From the cell containing the given text, extract its center point as (X, Y) coordinate. 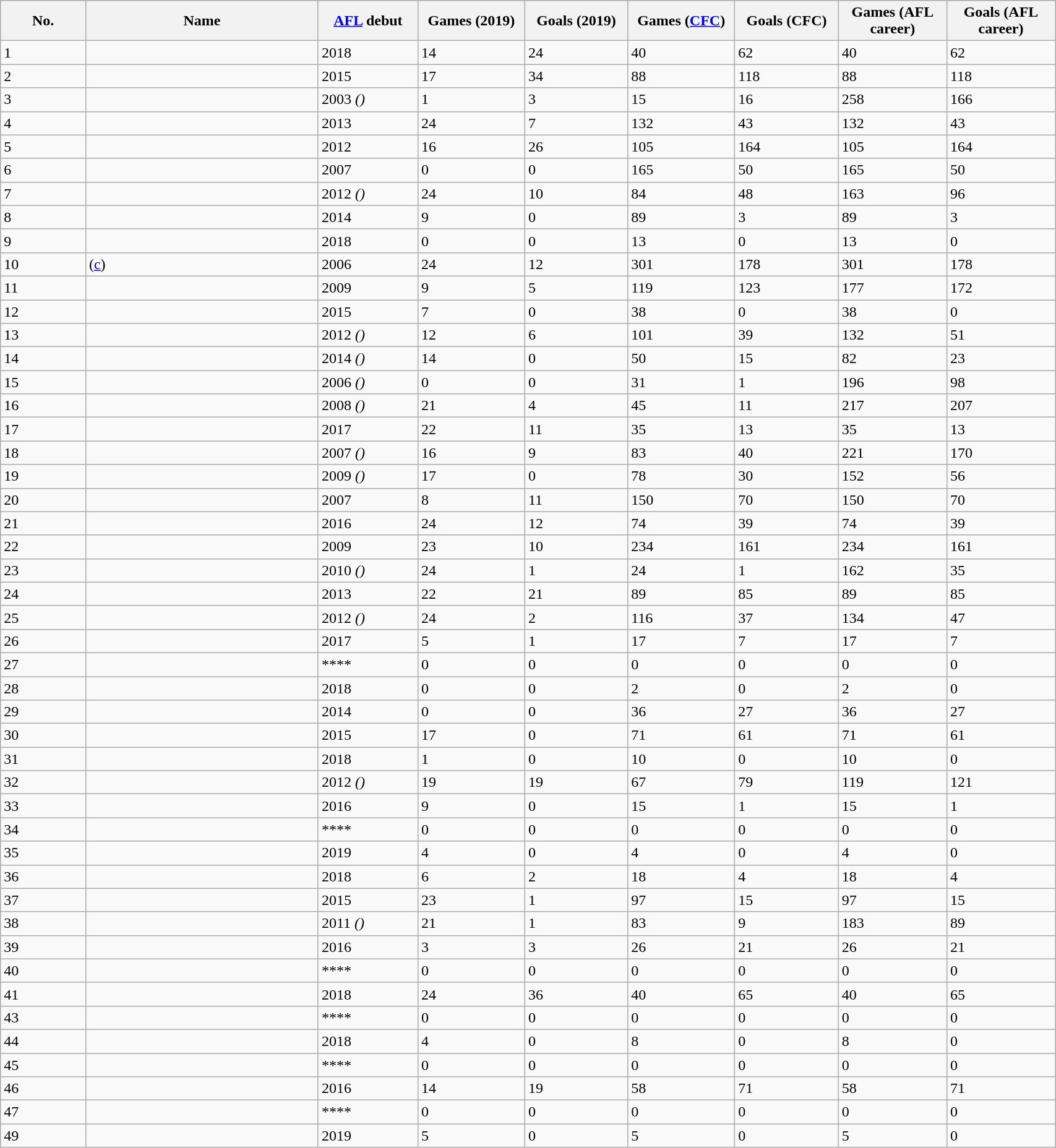
78 (682, 476)
177 (892, 288)
48 (787, 194)
84 (682, 194)
166 (1001, 100)
121 (1001, 782)
No. (43, 21)
Games (2019) (471, 21)
25 (43, 617)
221 (892, 453)
96 (1001, 194)
Games (AFL career) (892, 21)
Games (CFC) (682, 21)
2014 () (367, 359)
82 (892, 359)
Goals (CFC) (787, 21)
183 (892, 923)
2010 () (367, 570)
172 (1001, 288)
79 (787, 782)
2007 () (367, 453)
33 (43, 806)
2009 () (367, 476)
Goals (AFL career) (1001, 21)
44 (43, 1041)
116 (682, 617)
98 (1001, 382)
123 (787, 288)
32 (43, 782)
29 (43, 712)
162 (892, 570)
Name (202, 21)
2008 () (367, 406)
46 (43, 1089)
152 (892, 476)
101 (682, 335)
207 (1001, 406)
170 (1001, 453)
67 (682, 782)
2011 () (367, 923)
Goals (2019) (576, 21)
28 (43, 688)
(c) (202, 264)
196 (892, 382)
163 (892, 194)
20 (43, 500)
49 (43, 1136)
2006 (367, 264)
134 (892, 617)
51 (1001, 335)
2012 (367, 147)
217 (892, 406)
2006 () (367, 382)
258 (892, 100)
2003 () (367, 100)
41 (43, 994)
56 (1001, 476)
AFL debut (367, 21)
